For the text-containing cell, return its midpoint in (x, y) coordinate format. 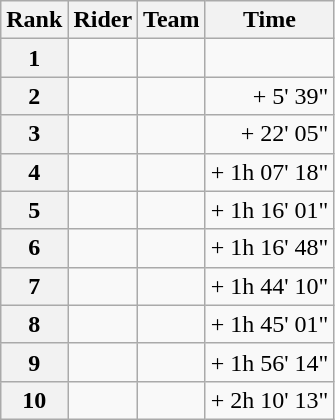
9 (34, 362)
Time (270, 20)
6 (34, 248)
Rider (103, 20)
3 (34, 134)
+ 1h 16' 01" (270, 210)
+ 1h 16' 48" (270, 248)
7 (34, 286)
+ 5' 39" (270, 96)
1 (34, 58)
4 (34, 172)
10 (34, 400)
5 (34, 210)
+ 1h 56' 14" (270, 362)
Rank (34, 20)
+ 1h 44' 10" (270, 286)
+ 1h 45' 01" (270, 324)
Team (172, 20)
+ 22' 05" (270, 134)
+ 1h 07' 18" (270, 172)
2 (34, 96)
8 (34, 324)
+ 2h 10' 13" (270, 400)
